Return the (X, Y) coordinate for the center point of the cell that contains the specified text.  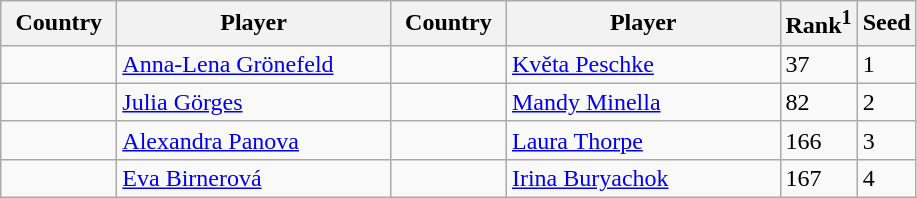
Laura Thorpe (643, 140)
82 (818, 102)
Květa Peschke (643, 64)
37 (818, 64)
Anna-Lena Grönefeld (254, 64)
166 (818, 140)
Seed (886, 24)
4 (886, 178)
167 (818, 178)
1 (886, 64)
Irina Buryachok (643, 178)
Rank1 (818, 24)
Eva Birnerová (254, 178)
Mandy Minella (643, 102)
2 (886, 102)
3 (886, 140)
Julia Görges (254, 102)
Alexandra Panova (254, 140)
